For the text-containing cell, return its midpoint in [x, y] coordinate format. 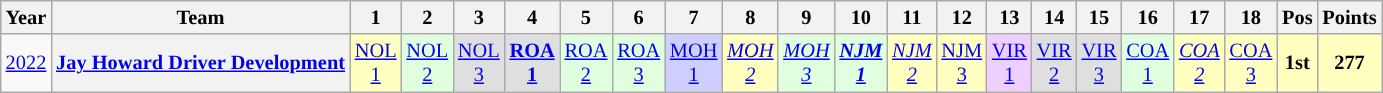
NOL1 [376, 63]
1 [376, 17]
3 [479, 17]
COA3 [1250, 63]
5 [586, 17]
8 [750, 17]
NJM1 [860, 63]
MOH1 [694, 63]
COA1 [1148, 63]
VIR3 [1100, 63]
2022 [26, 63]
Jay Howard Driver Development [200, 63]
12 [962, 17]
15 [1100, 17]
Year [26, 17]
ROA1 [532, 63]
13 [1010, 17]
7 [694, 17]
Pos [1297, 17]
VIR1 [1010, 63]
Points [1349, 17]
COA2 [1199, 63]
6 [638, 17]
4 [532, 17]
10 [860, 17]
NJM2 [912, 63]
14 [1054, 17]
VIR2 [1054, 63]
ROA3 [638, 63]
NOL3 [479, 63]
1st [1297, 63]
MOH2 [750, 63]
Team [200, 17]
NJM3 [962, 63]
11 [912, 17]
277 [1349, 63]
17 [1199, 17]
16 [1148, 17]
NOL2 [427, 63]
2 [427, 17]
18 [1250, 17]
9 [806, 17]
MOH3 [806, 63]
ROA2 [586, 63]
